Extract the (X, Y) coordinate from the center of the cell holding the provided text.  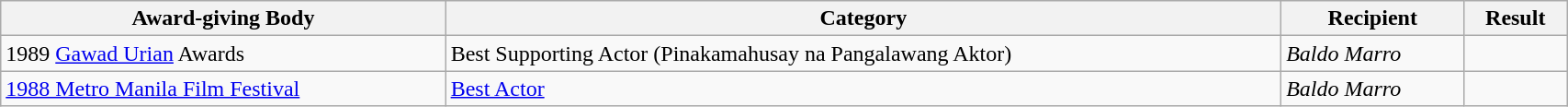
1989 Gawad Urian Awards (223, 53)
Award-giving Body (223, 18)
Result (1516, 18)
Recipient (1372, 18)
Category (863, 18)
Best Actor (863, 89)
1988 Metro Manila Film Festival (223, 89)
Best Supporting Actor (Pinakamahusay na Pangalawang Aktor) (863, 53)
